Provide the (x, y) coordinate of the cell's center where the given text is located.  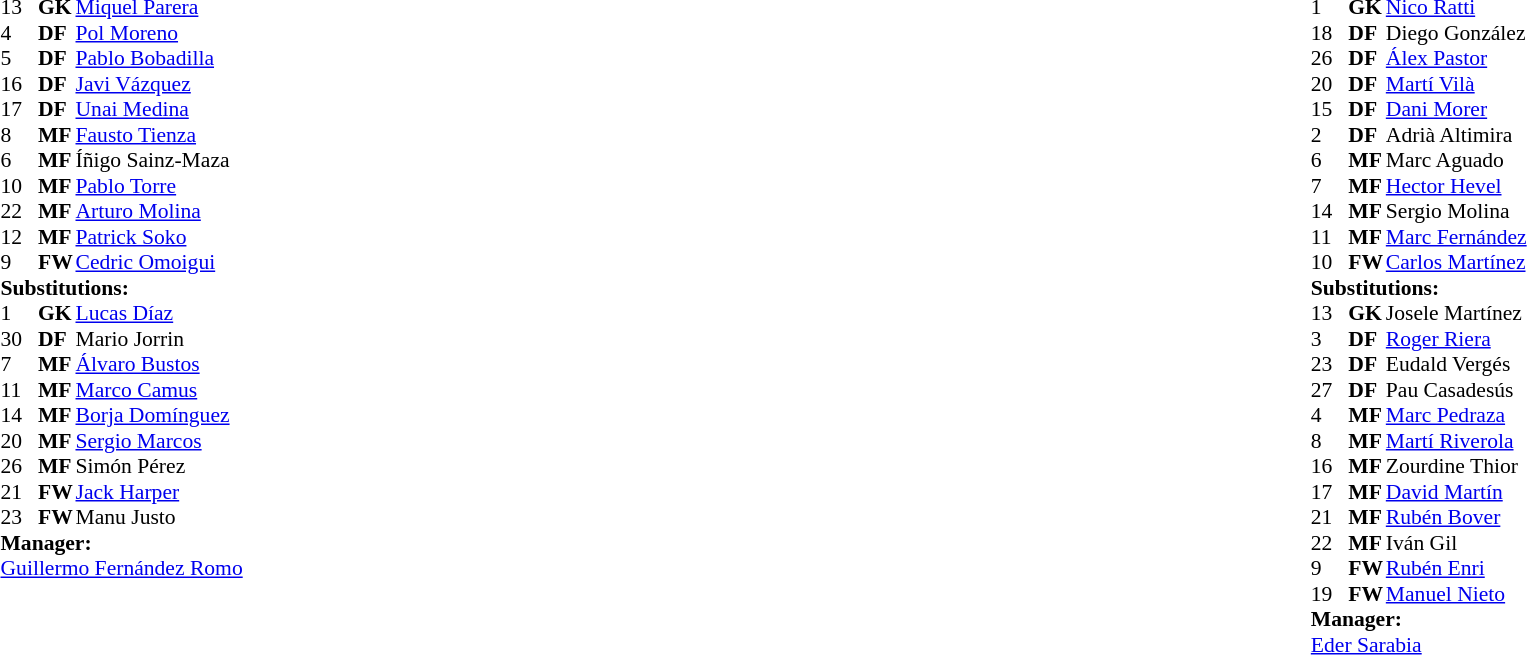
Álex Pastor (1456, 59)
Zourdine Thior (1456, 467)
Javi Vázquez (160, 84)
Hector Hevel (1456, 186)
3 (1330, 339)
Adrià Altimira (1456, 135)
5 (19, 59)
12 (19, 237)
Pablo Torre (160, 186)
Manuel Nieto (1456, 594)
Marc Fernández (1456, 237)
18 (1330, 33)
13 (1330, 313)
30 (19, 339)
Fausto Tienza (160, 135)
Marc Pedraza (1456, 415)
Sergio Marcos (160, 441)
Dani Morer (1456, 109)
Iván Gil (1456, 543)
Manu Justo (160, 517)
David Martín (1456, 492)
Eudald Vergés (1456, 365)
Pablo Bobadilla (160, 59)
27 (1330, 390)
Cedric Omoigui (160, 263)
Josele Martínez (1456, 313)
Pau Casadesús (1456, 390)
Marc Aguado (1456, 161)
Álvaro Bustos (160, 365)
19 (1330, 594)
Íñigo Sainz-Maza (160, 161)
Patrick Soko (160, 237)
Pol Moreno (160, 33)
Roger Riera (1456, 339)
Mario Jorrin (160, 339)
Guillermo Fernández Romo (121, 569)
Lucas Díaz (160, 313)
Arturo Molina (160, 211)
Martí Vilà (1456, 84)
2 (1330, 135)
Marco Camus (160, 390)
Rubén Bover (1456, 517)
Borja Domínguez (160, 415)
1 (19, 313)
Rubén Enri (1456, 569)
Carlos Martínez (1456, 263)
Unai Medina (160, 109)
Jack Harper (160, 492)
Martí Riverola (1456, 441)
Diego González (1456, 33)
Simón Pérez (160, 467)
Sergio Molina (1456, 211)
15 (1330, 109)
